Pinpoint the cell where the given text exists, returning its (X, Y) midpoint coordinate. 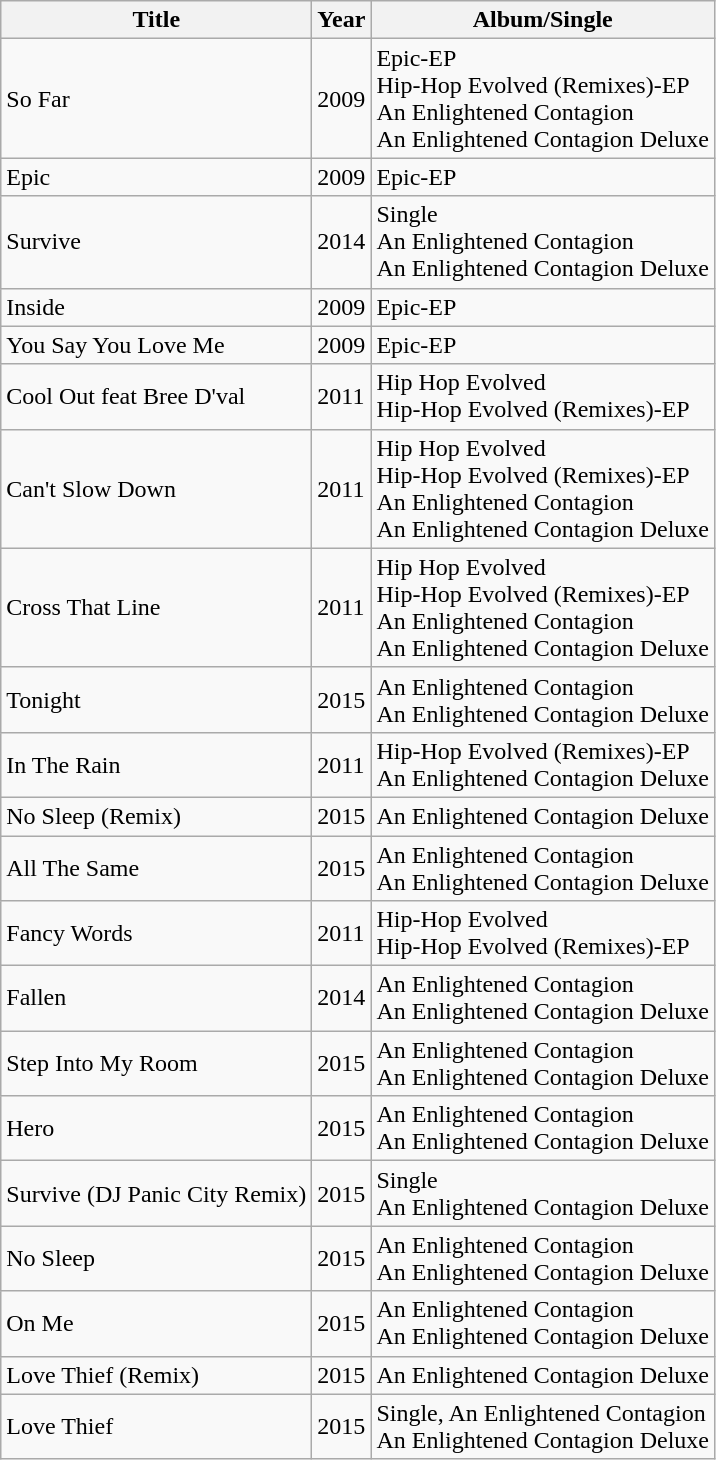
Year (342, 20)
Cross That Line (156, 608)
Epic-EP Hip-Hop Evolved (Remixes)-EP An Enlightened Contagion An Enlightened Contagion Deluxe (543, 98)
In The Rain (156, 764)
Epic (156, 177)
Can't Slow Down (156, 488)
Cool Out feat Bree D'val (156, 396)
Fallen (156, 998)
SingleAn Enlightened Contagion An Enlightened Contagion Deluxe (543, 242)
Single An Enlightened Contagion Deluxe (543, 1194)
No Sleep (Remix) (156, 816)
All The Same (156, 868)
Love Thief (Remix) (156, 1375)
Hip-Hop Evolved Hip-Hop Evolved (Remixes)-EP (543, 934)
No Sleep (156, 1258)
Fancy Words (156, 934)
Album/Single (543, 20)
Single, An Enlightened Contagion An Enlightened Contagion Deluxe (543, 1426)
Love Thief (156, 1426)
Survive (156, 242)
Title (156, 20)
So Far (156, 98)
On Me (156, 1324)
Hero (156, 1128)
You Say You Love Me (156, 345)
Hip-Hop Evolved (Remixes)-EP An Enlightened Contagion Deluxe (543, 764)
Tonight (156, 700)
Step Into My Room (156, 1064)
Hip Hop Evolved Hip-Hop Evolved (Remixes)-EP (543, 396)
Survive (DJ Panic City Remix) (156, 1194)
Inside (156, 307)
